Determine the (x, y) coordinate at the center of the cell enclosing the given text.  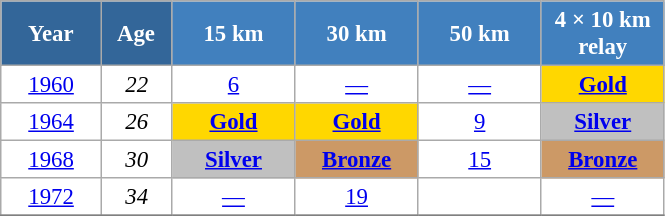
9 (480, 122)
4 × 10 km relay (602, 34)
6 (234, 85)
1964 (52, 122)
30 km (356, 34)
50 km (480, 34)
Age (136, 34)
1972 (52, 197)
26 (136, 122)
Year (52, 34)
15 (480, 160)
34 (136, 197)
22 (136, 85)
19 (356, 197)
15 km (234, 34)
30 (136, 160)
1968 (52, 160)
1960 (52, 85)
